Capture the cell that displays the provided text and extract its (x, y) central coordinate. 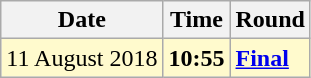
Time (196, 20)
Round (270, 20)
11 August 2018 (82, 58)
Date (82, 20)
10:55 (196, 58)
Final (270, 58)
